Detect which cell encompasses the target text, then output its [X, Y] center coordinate. 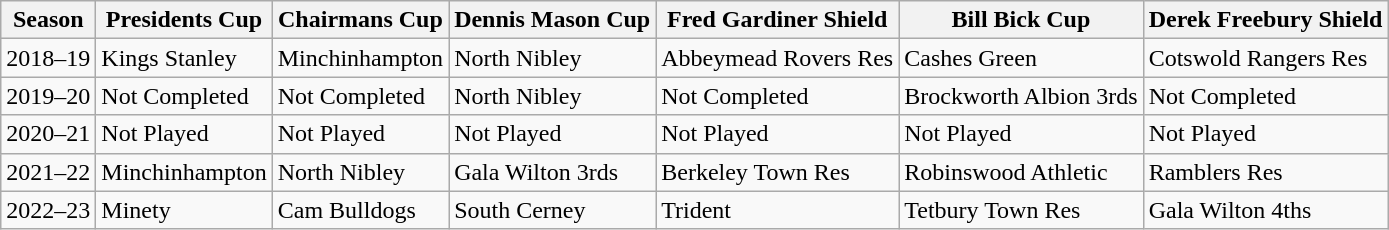
2019–20 [48, 96]
2020–21 [48, 134]
Tetbury Town Res [1021, 210]
Gala Wilton 4ths [1266, 210]
South Cerney [552, 210]
2022–23 [48, 210]
Brockworth Albion 3rds [1021, 96]
Berkeley Town Res [778, 172]
2018–19 [48, 58]
Gala Wilton 3rds [552, 172]
Minety [184, 210]
Bill Bick Cup [1021, 20]
Dennis Mason Cup [552, 20]
Fred Gardiner Shield [778, 20]
Trident [778, 210]
Cotswold Rangers Res [1266, 58]
Season [48, 20]
Cashes Green [1021, 58]
Chairmans Cup [360, 20]
Kings Stanley [184, 58]
Ramblers Res [1266, 172]
Cam Bulldogs [360, 210]
Presidents Cup [184, 20]
Robinswood Athletic [1021, 172]
Abbeymead Rovers Res [778, 58]
Derek Freebury Shield [1266, 20]
2021–22 [48, 172]
